Detect which cell encompasses the target text, then output its [x, y] center coordinate. 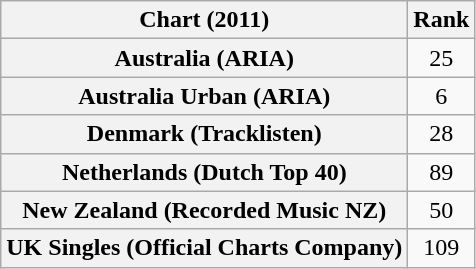
Australia Urban (ARIA) [204, 96]
Australia (ARIA) [204, 58]
UK Singles (Official Charts Company) [204, 248]
6 [442, 96]
Rank [442, 20]
50 [442, 210]
Denmark (Tracklisten) [204, 134]
New Zealand (Recorded Music NZ) [204, 210]
89 [442, 172]
28 [442, 134]
Chart (2011) [204, 20]
Netherlands (Dutch Top 40) [204, 172]
109 [442, 248]
25 [442, 58]
